Capture the cell that displays the provided text and extract its [x, y] central coordinate. 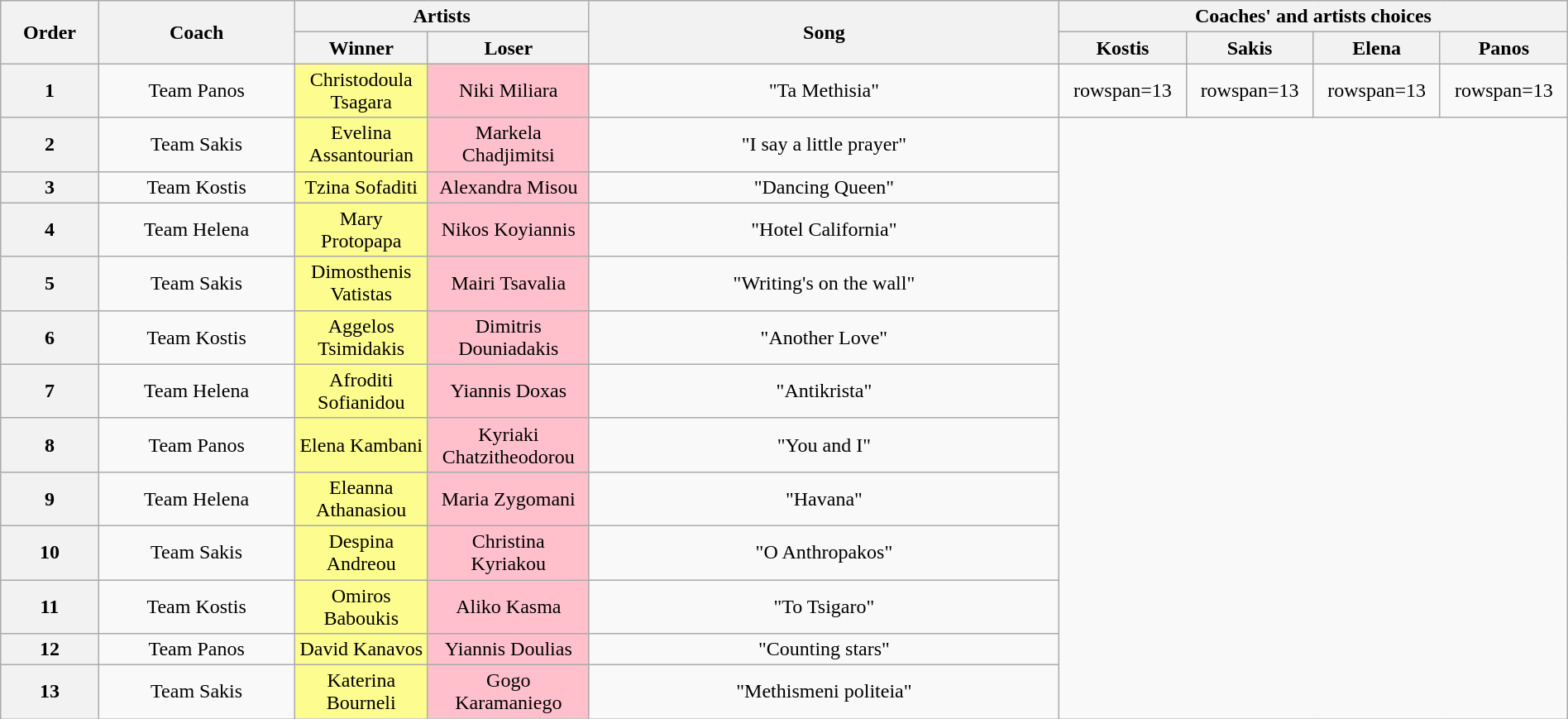
Alexandra Misou [508, 187]
Dimitris Douniadakis [508, 338]
"O Anthropakos" [824, 553]
Eleanna Athanasiou [361, 498]
"Ta Methisia" [824, 91]
Yiannis Doulias [508, 649]
Kostis [1123, 48]
13 [50, 692]
Dimosthenis Vatistas [361, 283]
11 [50, 606]
Christodoula Tsagara [361, 91]
Elena [1377, 48]
8 [50, 445]
David Kanavos [361, 649]
9 [50, 498]
Afroditi Sofianidou [361, 391]
2 [50, 144]
Artists [442, 17]
"Dancing Queen" [824, 187]
Nikos Koyiannis [508, 230]
5 [50, 283]
"Antikrista" [824, 391]
Panos [1503, 48]
Order [50, 32]
"To Tsigaro" [824, 606]
"I say a little prayer" [824, 144]
Despina Andreou [361, 553]
Loser [508, 48]
Sakis [1250, 48]
Coaches' and artists choices [1313, 17]
Yiannis Doxas [508, 391]
Omiros Baboukis [361, 606]
1 [50, 91]
Mairi Tsavalia [508, 283]
Elena Kambani [361, 445]
6 [50, 338]
Coach [197, 32]
10 [50, 553]
"Writing's on the wall" [824, 283]
Gogo Karamaniego [508, 692]
Katerina Bourneli [361, 692]
Maria Zygomani [508, 498]
12 [50, 649]
7 [50, 391]
Christina Kyriakou [508, 553]
Song [824, 32]
Aliko Kasma [508, 606]
"Counting stars" [824, 649]
"Hotel California" [824, 230]
"Havana" [824, 498]
Kyriaki Chatzitheodorou [508, 445]
Evelina Assantourian [361, 144]
4 [50, 230]
Niki Miliara [508, 91]
"You and I" [824, 445]
Aggelos Tsimidakis [361, 338]
Mary Protopapa [361, 230]
"Another Love" [824, 338]
"Methismeni politeia" [824, 692]
Markela Chadjimitsi [508, 144]
3 [50, 187]
Winner [361, 48]
Tzina Sofaditi [361, 187]
